Return (X, Y) of the center of cell containing provided text 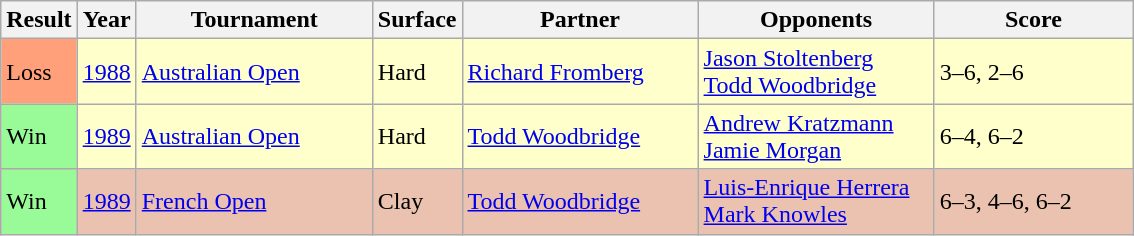
1988 (106, 72)
French Open (254, 202)
Luis-Enrique Herrera Mark Knowles (816, 202)
Opponents (816, 20)
Surface (417, 20)
6–3, 4–6, 6–2 (1034, 202)
Year (106, 20)
Loss (39, 72)
6–4, 6–2 (1034, 136)
Score (1034, 20)
Clay (417, 202)
Partner (580, 20)
Richard Fromberg (580, 72)
Jason Stoltenberg Todd Woodbridge (816, 72)
Andrew Kratzmann Jamie Morgan (816, 136)
3–6, 2–6 (1034, 72)
Tournament (254, 20)
Result (39, 20)
